Identify which cell holds the provided text, then report its [X, Y] central coordinate. 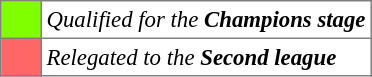
Qualified for the Champions stage [206, 20]
Relegated to the Second league [206, 57]
